Identify which cell holds the provided text, then report its [x, y] central coordinate. 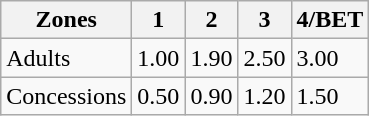
2 [212, 20]
Concessions [66, 96]
0.50 [158, 96]
3 [264, 20]
4/BET [330, 20]
0.90 [212, 96]
1 [158, 20]
Zones [66, 20]
1.50 [330, 96]
3.00 [330, 58]
1.90 [212, 58]
2.50 [264, 58]
Adults [66, 58]
1.00 [158, 58]
1.20 [264, 96]
